Output the [x, y] coordinate of the center of the cell containing the given text.  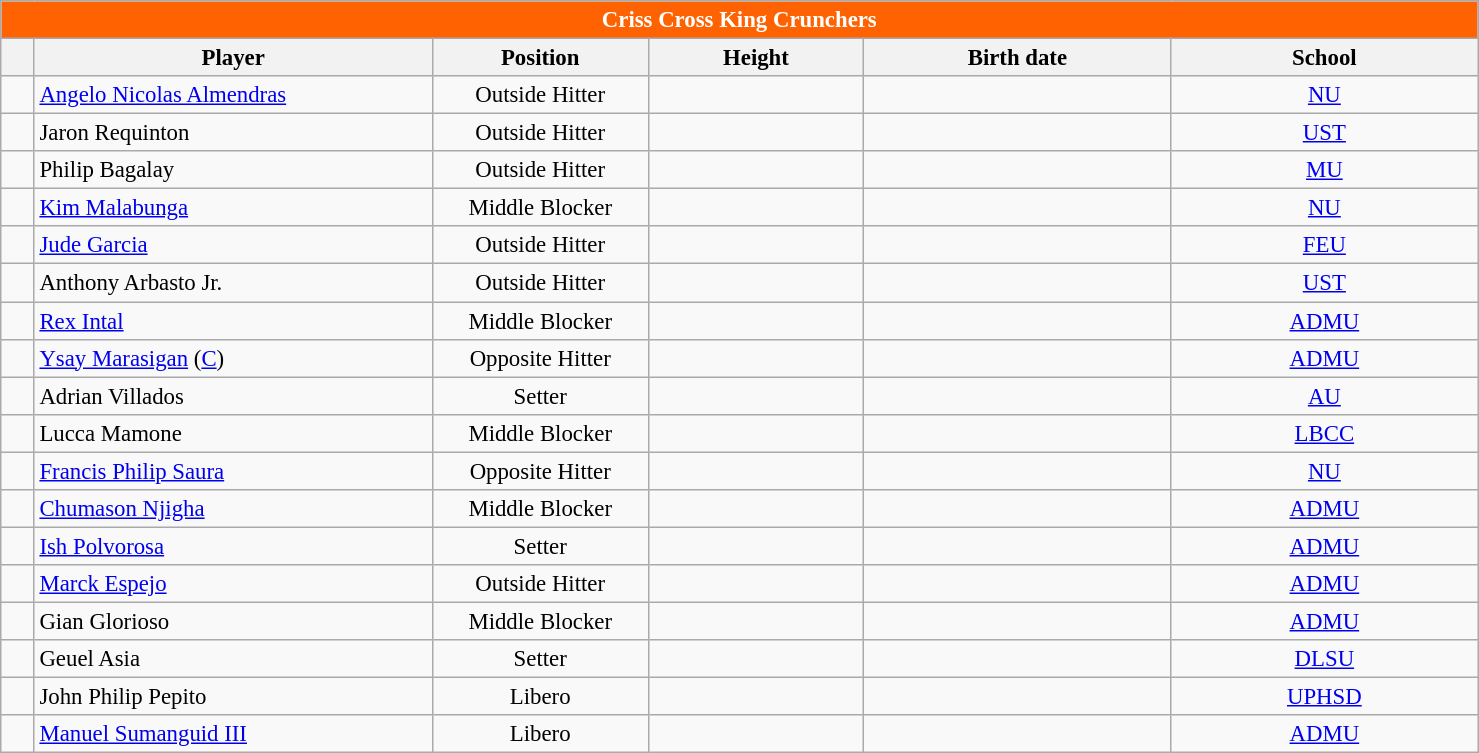
LBCC [1324, 433]
John Philip Pepito [233, 697]
Manuel Sumanguid III [233, 734]
Gian Glorioso [233, 621]
Marck Espejo [233, 584]
Criss Cross King Crunchers [740, 20]
Jaron Requinton [233, 133]
Position [540, 58]
Angelo Nicolas Almendras [233, 95]
School [1324, 58]
MU [1324, 170]
Lucca Mamone [233, 433]
Geuel Asia [233, 659]
Anthony Arbasto Jr. [233, 283]
Chumason Njigha [233, 509]
Adrian Villados [233, 396]
Francis Philip Saura [233, 471]
Birth date [1018, 58]
Rex Intal [233, 321]
Kim Malabunga [233, 208]
DLSU [1324, 659]
Height [756, 58]
UPHSD [1324, 697]
Ysay Marasigan (C) [233, 358]
Ish Polvorosa [233, 546]
FEU [1324, 245]
Jude Garcia [233, 245]
Philip Bagalay [233, 170]
AU [1324, 396]
Player [233, 58]
